Identify which cell holds the provided text, then report its [X, Y] central coordinate. 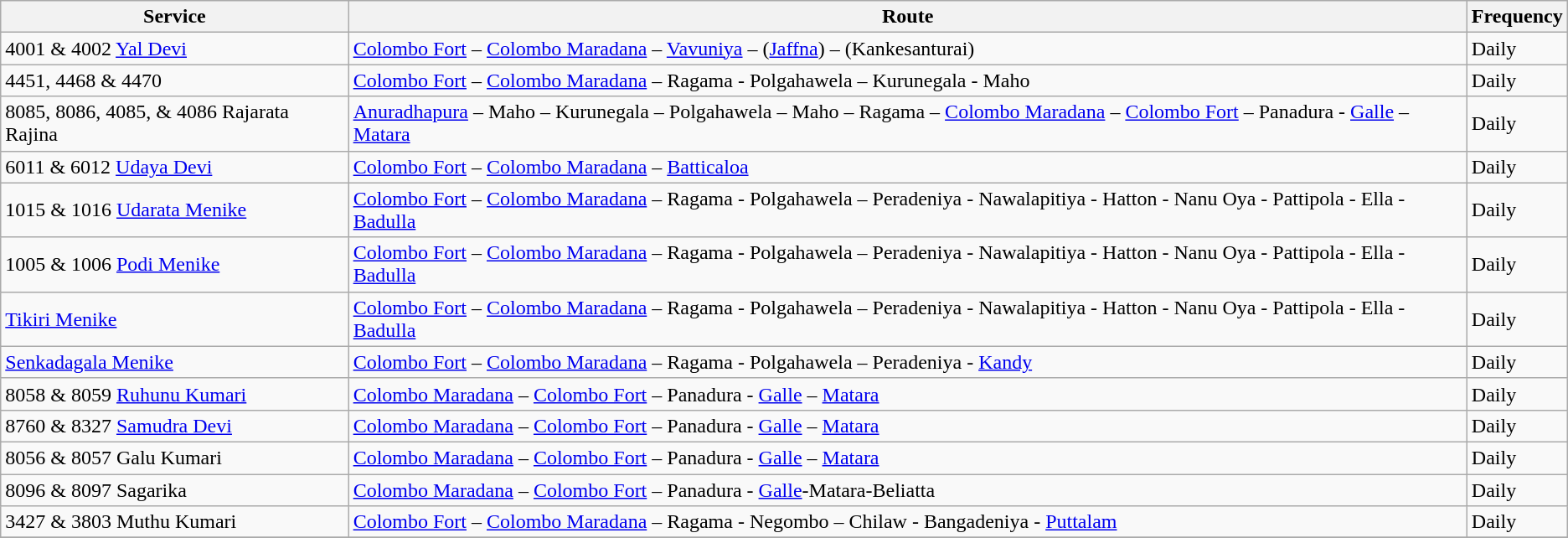
Anuradhapura – Maho – Kurunegala – Polgahawela – Maho – Ragama – Colombo Maradana – Colombo Fort – Panadura - Galle – Matara [908, 124]
Senkadagala Menike [174, 362]
4001 & 4002 Yal Devi [174, 49]
Service [174, 17]
3427 & 3803 Muthu Kumari [174, 522]
Frequency [1517, 17]
Colombo Fort – Colombo Maradana – Ragama - Negombo – Chilaw - Bangadeniya - Puttalam [908, 522]
8096 & 8097 Sagarika [174, 490]
4451, 4468 & 4470 [174, 80]
1015 & 1016 Udarata Menike [174, 210]
8058 & 8059 Ruhunu Kumari [174, 394]
1005 & 1006 Podi Menike [174, 265]
Colombo Fort – Colombo Maradana – Ragama - Polgahawela – Kurunegala - Maho [908, 80]
6011 & 6012 Udaya Devi [174, 167]
Route [908, 17]
Colombo Fort – Colombo Maradana – Vavuniya – (Jaffna) – (Kankesanturai) [908, 49]
Tikiri Menike [174, 318]
Colombo Fort – Colombo Maradana – Ragama - Polgahawela – Peradeniya - Kandy [908, 362]
Colombo Fort – Colombo Maradana – Batticaloa [908, 167]
8085, 8086, 4085, & 4086 Rajarata Rajina [174, 124]
8760 & 8327 Samudra Devi [174, 426]
Colombo Maradana – Colombo Fort – Panadura - Galle-Matara-Beliatta [908, 490]
8056 & 8057 Galu Kumari [174, 458]
